Detect which cell encompasses the target text, then output its [x, y] center coordinate. 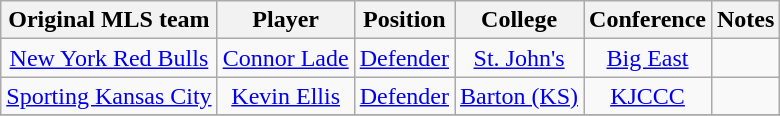
New York Red Bulls [109, 58]
St. John's [520, 58]
Big East [648, 58]
Notes [745, 20]
Position [404, 20]
Conference [648, 20]
Original MLS team [109, 20]
Sporting Kansas City [109, 96]
Kevin Ellis [286, 96]
Connor Lade [286, 58]
Barton (KS) [520, 96]
KJCCC [648, 96]
College [520, 20]
Player [286, 20]
